Determine the [x, y] coordinate at the center of the cell enclosing the given text.  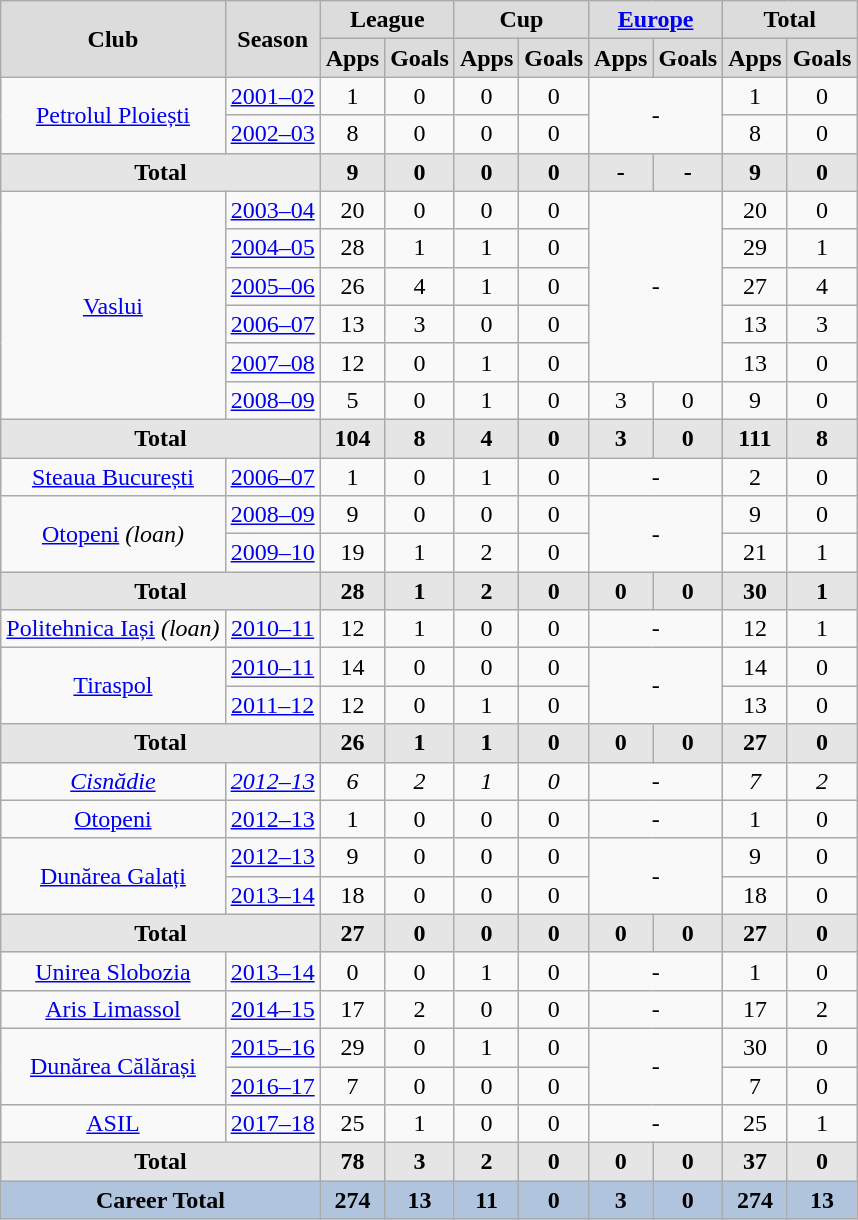
2011–12 [272, 705]
2017–18 [272, 1124]
Club [113, 39]
Otopeni [113, 819]
Tiraspol [113, 686]
11 [486, 1200]
Cup [521, 20]
2009–10 [272, 553]
2016–17 [272, 1085]
2007–08 [272, 362]
2002–03 [272, 134]
Season [272, 39]
5 [352, 400]
Politehnica Iași (loan) [113, 629]
ASIL [113, 1124]
Otopeni (loan) [113, 534]
37 [755, 1162]
Career Total [160, 1200]
Vaslui [113, 305]
2005–06 [272, 286]
Aris Limassol [113, 1009]
League [387, 20]
Unirea Slobozia [113, 971]
Steaua București [113, 477]
2001–02 [272, 96]
2004–05 [272, 248]
111 [755, 438]
104 [352, 438]
21 [755, 553]
2015–16 [272, 1047]
2003–04 [272, 210]
Europe [656, 20]
Dunărea Galați [113, 876]
78 [352, 1162]
Cisnădie [113, 781]
2014–15 [272, 1009]
6 [352, 781]
19 [352, 553]
Petrolul Ploiești [113, 115]
Dunărea Călărași [113, 1066]
